Output the (X, Y) coordinate of the center of the cell containing the given text.  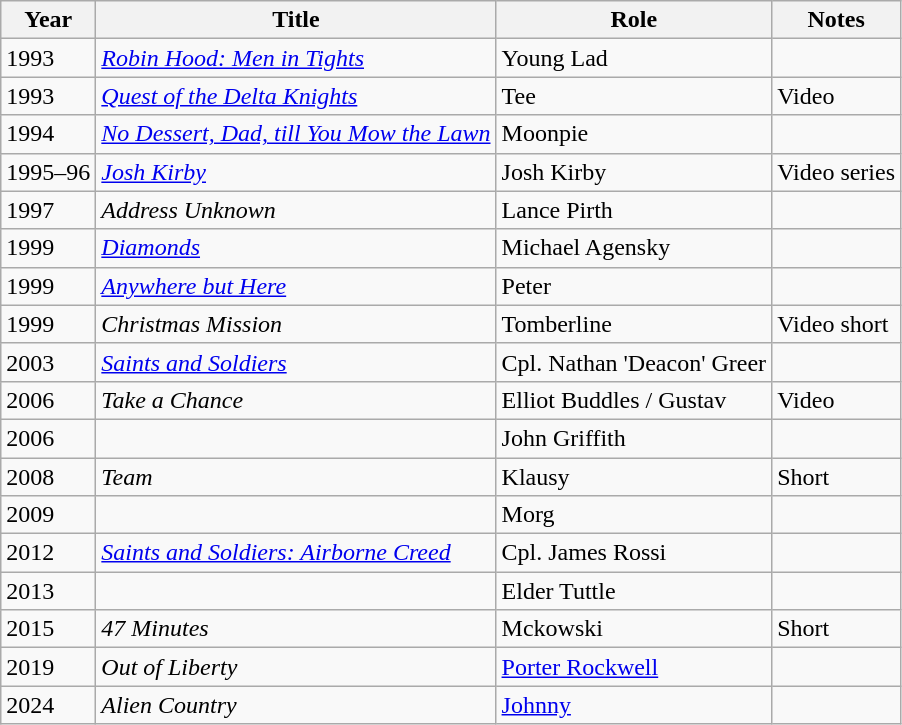
Team (296, 477)
Elliot Buddles / Gustav (634, 400)
Tee (634, 96)
Notes (836, 20)
Diamonds (296, 248)
Year (48, 20)
Title (296, 20)
Peter (634, 286)
Anywhere but Here (296, 286)
Take a Chance (296, 400)
Saints and Soldiers: Airborne Creed (296, 553)
Johnny (634, 705)
1997 (48, 210)
2008 (48, 477)
Cpl. Nathan 'Deacon' Greer (634, 362)
Alien Country (296, 705)
Christmas Mission (296, 324)
Quest of the Delta Knights (296, 96)
2019 (48, 667)
1995–96 (48, 172)
Elder Tuttle (634, 591)
Out of Liberty (296, 667)
2009 (48, 515)
Mckowski (634, 629)
No Dessert, Dad, till You Mow the Lawn (296, 134)
Robin Hood: Men in Tights (296, 58)
2024 (48, 705)
2012 (48, 553)
Video short (836, 324)
Michael Agensky (634, 248)
2015 (48, 629)
Moonpie (634, 134)
2013 (48, 591)
2003 (48, 362)
Lance Pirth (634, 210)
Klausy (634, 477)
Tomberline (634, 324)
Porter Rockwell (634, 667)
Young Lad (634, 58)
John Griffith (634, 438)
1994 (48, 134)
Cpl. James Rossi (634, 553)
Address Unknown (296, 210)
47 Minutes (296, 629)
Morg (634, 515)
Saints and Soldiers (296, 362)
Video series (836, 172)
Role (634, 20)
